Extract the (X, Y) coordinate from the center of the cell holding the provided text.  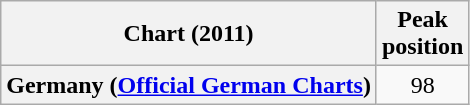
Chart (2011) (189, 34)
98 (422, 85)
Peakposition (422, 34)
Germany (Official German Charts) (189, 85)
